Identify which cell holds the provided text, then report its [X, Y] central coordinate. 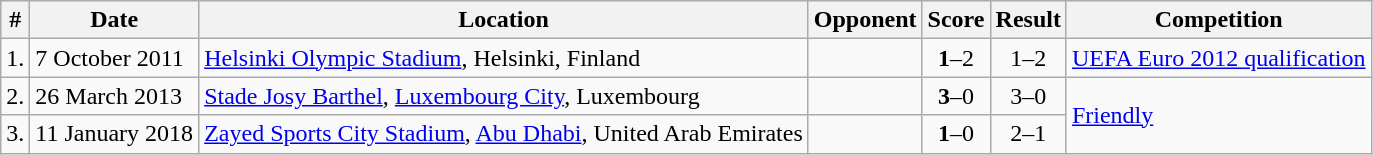
Competition [1218, 20]
26 March 2013 [114, 96]
Helsinki Olympic Stadium, Helsinki, Finland [504, 58]
Date [114, 20]
UEFA Euro 2012 qualification [1218, 58]
2. [16, 96]
11 January 2018 [114, 134]
Friendly [1218, 115]
2–1 [1028, 134]
Stade Josy Barthel, Luxembourg City, Luxembourg [504, 96]
1–0 [956, 134]
# [16, 20]
Zayed Sports City Stadium, Abu Dhabi, United Arab Emirates [504, 134]
7 October 2011 [114, 58]
Result [1028, 20]
1. [16, 58]
3. [16, 134]
Opponent [865, 20]
Location [504, 20]
Score [956, 20]
